Detect which cell encompasses the target text, then output its (X, Y) center coordinate. 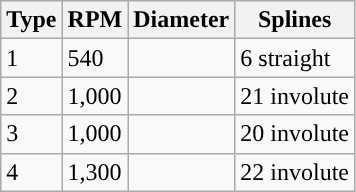
21 involute (295, 96)
540 (95, 58)
6 straight (295, 58)
20 involute (295, 134)
22 involute (295, 172)
1 (32, 58)
4 (32, 172)
RPM (95, 20)
Type (32, 20)
3 (32, 134)
1,300 (95, 172)
Diameter (182, 20)
2 (32, 96)
Splines (295, 20)
